Return (X, Y) of the center of cell containing provided text 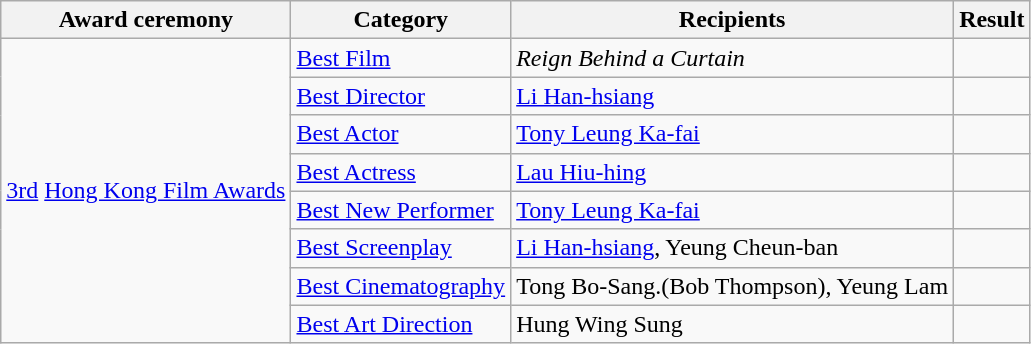
Result (992, 20)
Best Screenplay (401, 248)
Best Art Direction (401, 324)
Hung Wing Sung (732, 324)
Best Actress (401, 172)
Best Director (401, 96)
Tong Bo-Sang.(Bob Thompson), Yeung Lam (732, 286)
Li Han-hsiang (732, 96)
Lau Hiu-hing (732, 172)
Best Film (401, 58)
Recipients (732, 20)
Category (401, 20)
3rd Hong Kong Film Awards (146, 191)
Li Han-hsiang, Yeung Cheun-ban (732, 248)
Award ceremony (146, 20)
Best New Performer (401, 210)
Reign Behind a Curtain (732, 58)
Best Actor (401, 134)
Best Cinematography (401, 286)
